From the cell containing the given text, extract its center point as [x, y] coordinate. 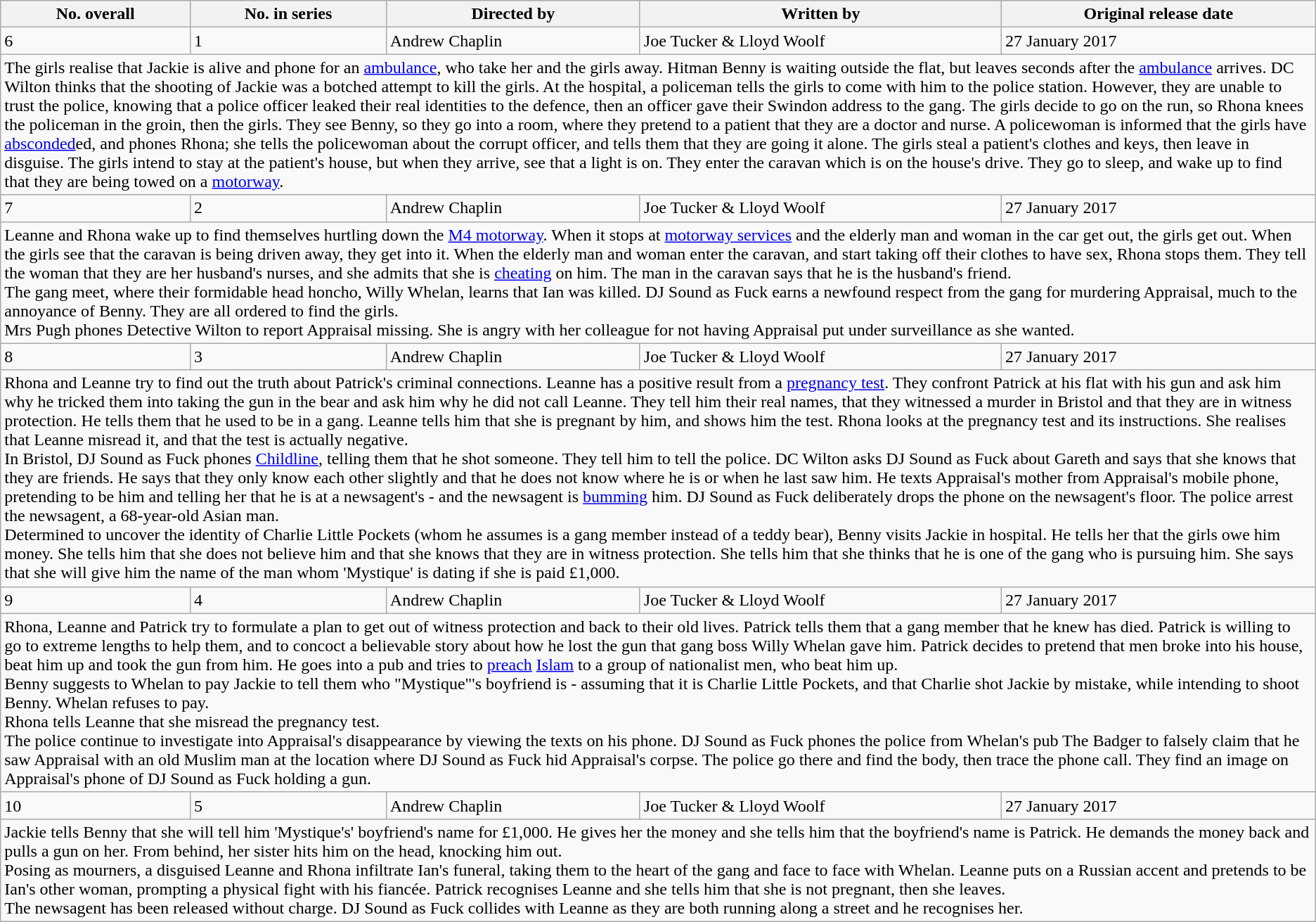
3 [288, 357]
10 [96, 805]
Original release date [1159, 14]
8 [96, 357]
Directed by [513, 14]
7 [96, 208]
No. in series [288, 14]
6 [96, 41]
No. overall [96, 14]
2 [288, 208]
9 [96, 600]
Written by [820, 14]
4 [288, 600]
1 [288, 41]
5 [288, 805]
